Detect which cell encompasses the target text, then output its (x, y) center coordinate. 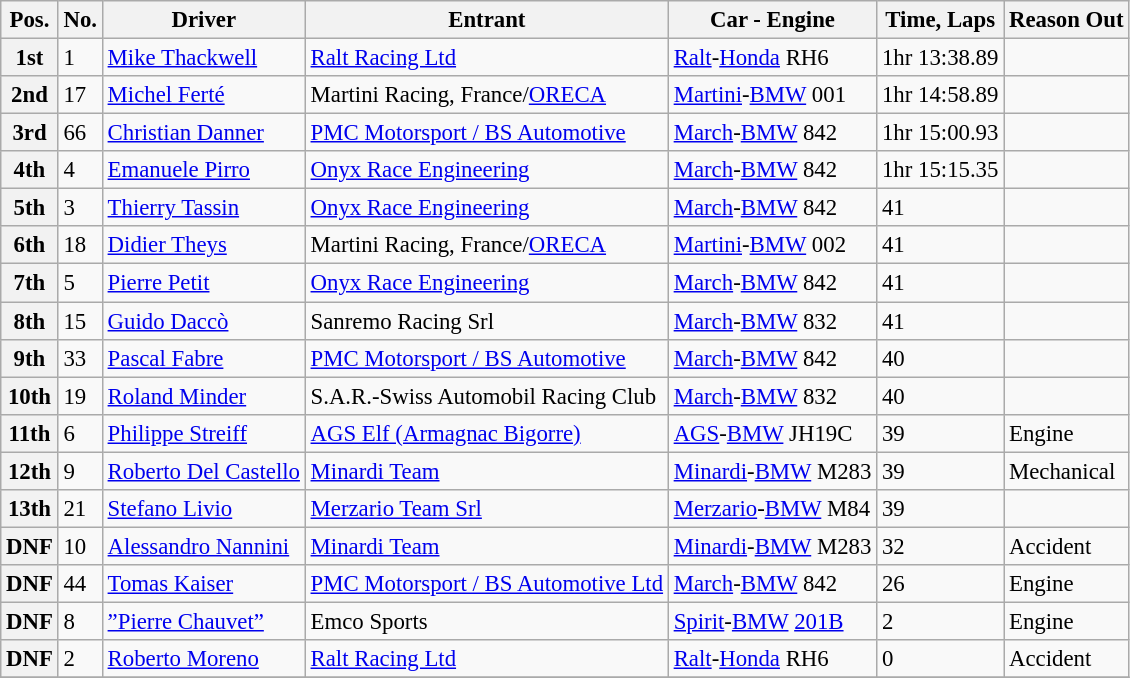
1hr 13:38.89 (940, 58)
12th (30, 471)
Merzario Team Srl (486, 509)
Christian Danner (204, 133)
Spirit-BMW 201B (772, 621)
AGS Elf (Armagnac Bigorre) (486, 433)
Pos. (30, 20)
1hr 15:00.93 (940, 133)
Martini-BMW 001 (772, 95)
6th (30, 245)
9th (30, 358)
19 (80, 396)
5 (80, 283)
32 (940, 546)
Michel Ferté (204, 95)
Roland Minder (204, 396)
4th (30, 170)
3rd (30, 133)
10 (80, 546)
18 (80, 245)
9 (80, 471)
7th (30, 283)
No. (80, 20)
4 (80, 170)
8th (30, 321)
Merzario-BMW M84 (772, 509)
8 (80, 621)
Pascal Fabre (204, 358)
Stefano Livio (204, 509)
44 (80, 584)
Roberto Del Castello (204, 471)
Pierre Petit (204, 283)
21 (80, 509)
Mechanical (1066, 471)
13th (30, 509)
Thierry Tassin (204, 208)
26 (940, 584)
S.A.R.-Swiss Automobil Racing Club (486, 396)
5th (30, 208)
10th (30, 396)
”Pierre Chauvet” (204, 621)
6 (80, 433)
2nd (30, 95)
Emanuele Pirro (204, 170)
15 (80, 321)
AGS-BMW JH19C (772, 433)
Alessandro Nannini (204, 546)
Entrant (486, 20)
17 (80, 95)
Driver (204, 20)
1st (30, 58)
33 (80, 358)
1hr 14:58.89 (940, 95)
Time, Laps (940, 20)
Sanremo Racing Srl (486, 321)
Car - Engine (772, 20)
PMC Motorsport / BS Automotive Ltd (486, 584)
3 (80, 208)
Mike Thackwell (204, 58)
Roberto Moreno (204, 659)
Didier Theys (204, 245)
Emco Sports (486, 621)
0 (940, 659)
Reason Out (1066, 20)
Philippe Streiff (204, 433)
1hr 15:15.35 (940, 170)
Guido Daccò (204, 321)
1 (80, 58)
11th (30, 433)
Martini-BMW 002 (772, 245)
Tomas Kaiser (204, 584)
66 (80, 133)
